For the text-containing cell, return its midpoint in [x, y] coordinate format. 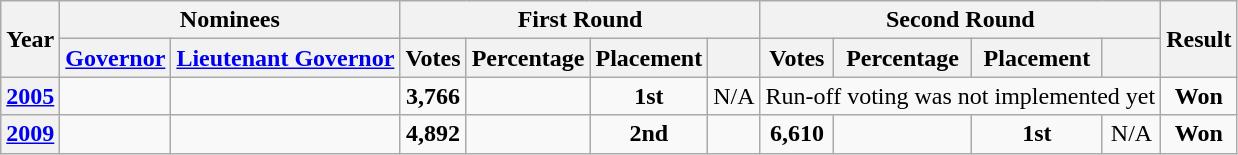
2005 [30, 96]
Run-off voting was not implemented yet [960, 96]
Result [1199, 39]
Lieutenant Governor [286, 58]
Second Round [960, 20]
4,892 [433, 134]
Governor [116, 58]
3,766 [433, 96]
2009 [30, 134]
First Round [580, 20]
Year [30, 39]
6,610 [797, 134]
Nominees [230, 20]
2nd [649, 134]
